Extract the (x, y) coordinate from the center of the cell holding the provided text.  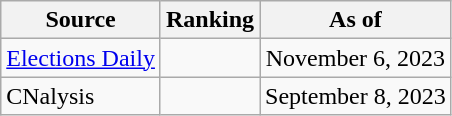
Source (81, 20)
As of (356, 20)
November 6, 2023 (356, 58)
September 8, 2023 (356, 96)
Elections Daily (81, 58)
Ranking (210, 20)
CNalysis (81, 96)
